Provide the (X, Y) coordinate of the cell's center where the given text is located.  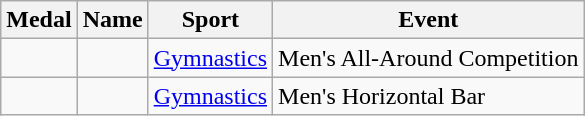
Men's All-Around Competition (428, 58)
Name (112, 20)
Men's Horizontal Bar (428, 96)
Medal (39, 20)
Sport (210, 20)
Event (428, 20)
